Return the (X, Y) coordinate for the center point of the cell that contains the specified text.  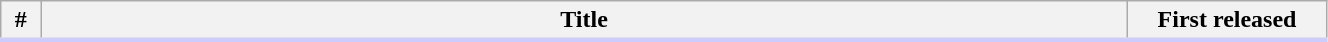
# (21, 21)
First released (1228, 21)
Title (584, 21)
